From the cell containing the given text, extract its center point as [X, Y] coordinate. 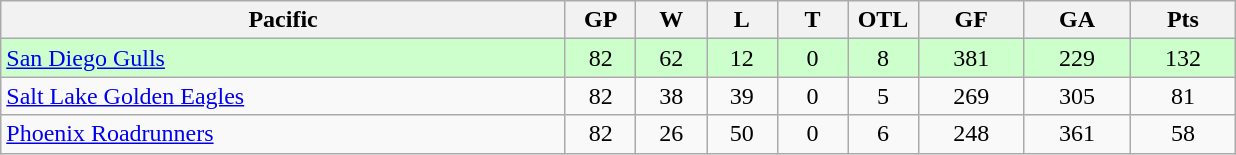
GP [600, 20]
305 [1077, 96]
T [812, 20]
OTL [884, 20]
Pts [1183, 20]
GF [971, 20]
132 [1183, 58]
50 [742, 134]
58 [1183, 134]
Pacific [284, 20]
248 [971, 134]
Salt Lake Golden Eagles [284, 96]
39 [742, 96]
GA [1077, 20]
San Diego Gulls [284, 58]
26 [672, 134]
81 [1183, 96]
5 [884, 96]
229 [1077, 58]
269 [971, 96]
62 [672, 58]
381 [971, 58]
Phoenix Roadrunners [284, 134]
8 [884, 58]
12 [742, 58]
38 [672, 96]
W [672, 20]
361 [1077, 134]
6 [884, 134]
L [742, 20]
